Search for the cell housing the specified text and yield its [X, Y] center coordinate. 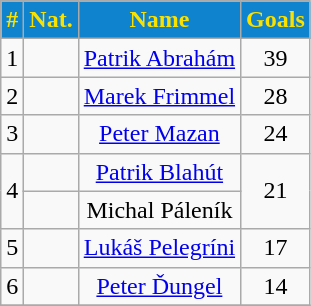
2 [12, 96]
Patrik Blahút [159, 172]
24 [276, 134]
# [12, 20]
Peter Ďungel [159, 286]
21 [276, 191]
14 [276, 286]
28 [276, 96]
1 [12, 58]
3 [12, 134]
Patrik Abrahám [159, 58]
Goals [276, 20]
Marek Frimmel [159, 96]
17 [276, 248]
4 [12, 191]
5 [12, 248]
Michal Páleník [159, 210]
6 [12, 286]
Lukáš Pelegríni [159, 248]
Nat. [51, 20]
Name [159, 20]
39 [276, 58]
Peter Mazan [159, 134]
